Find where the given text appears and provide that cell's center as (x, y) coordinate. 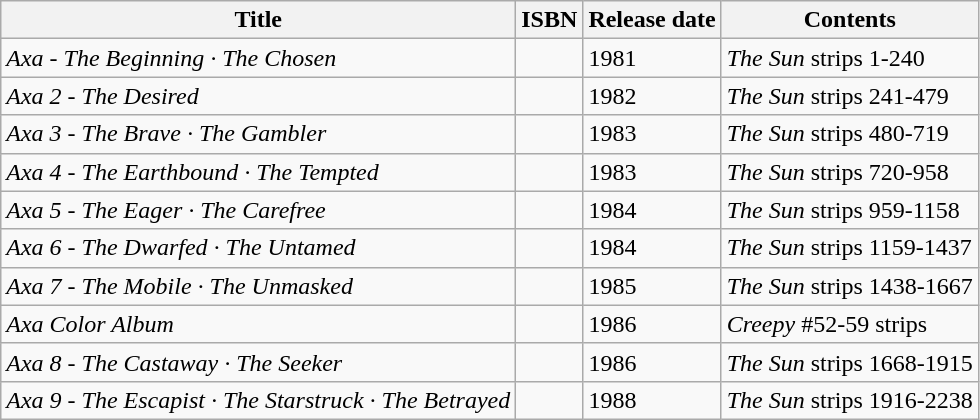
The Sun strips 241-479 (850, 96)
Axa 4 - The Earthbound · The Tempted (258, 172)
The Sun strips 1668-1915 (850, 362)
Axa 9 - The Escapist · The Starstruck · The Betrayed (258, 400)
Axa 8 - The Castaway · The Seeker (258, 362)
Axa 6 - The Dwarfed · The Untamed (258, 248)
The Sun strips 1438-1667 (850, 286)
Axa - The Beginning · The Chosen (258, 58)
Axa 2 - The Desired (258, 96)
ISBN (550, 20)
Creepy #52-59 strips (850, 324)
Axa 7 - The Mobile · The Unmasked (258, 286)
The Sun strips 480-719 (850, 134)
The Sun strips 1-240 (850, 58)
The Sun strips 959-1158 (850, 210)
Contents (850, 20)
The Sun strips 1916-2238 (850, 400)
Axa 3 - The Brave · The Gambler (258, 134)
Axa 5 - The Eager · The Carefree (258, 210)
1985 (652, 286)
Axa Color Album (258, 324)
1988 (652, 400)
The Sun strips 1159-1437 (850, 248)
1981 (652, 58)
1982 (652, 96)
The Sun strips 720-958 (850, 172)
Title (258, 20)
Release date (652, 20)
